Detect which cell encompasses the target text, then output its [X, Y] center coordinate. 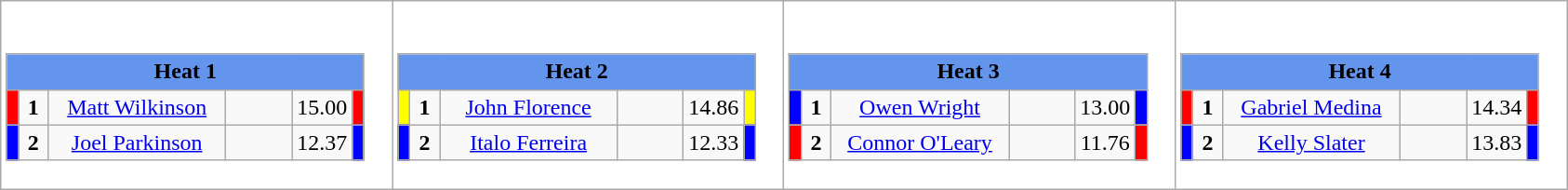
Matt Wilkinson [138, 107]
Heat 1 1 Matt Wilkinson 15.00 2 Joel Parkinson 12.37 [197, 95]
Heat 2 1 John Florence 14.86 2 Italo Ferreira 12.33 [588, 95]
Owen Wright [921, 107]
14.34 [1497, 107]
Heat 3 [968, 72]
Heat 2 [577, 72]
Gabriel Medina [1311, 107]
15.00 [322, 107]
12.37 [322, 142]
11.76 [1105, 142]
John Florence [528, 107]
Italo Ferreira [528, 142]
Heat 1 [185, 72]
14.86 [714, 107]
13.83 [1497, 142]
Heat 4 [1360, 72]
Kelly Slater [1311, 142]
12.33 [714, 142]
Heat 3 1 Owen Wright 13.00 2 Connor O'Leary 11.76 [980, 95]
Heat 4 1 Gabriel Medina 14.34 2 Kelly Slater 13.83 [1371, 95]
13.00 [1105, 107]
Joel Parkinson [138, 142]
Connor O'Leary [921, 142]
